Detect which cell encompasses the target text, then output its [x, y] center coordinate. 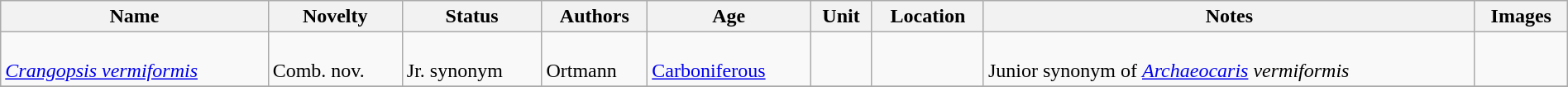
Comb. nov. [335, 60]
Carboniferous [729, 60]
Unit [842, 17]
Name [134, 17]
Ortmann [595, 60]
Location [928, 17]
Crangopsis vermiformis [134, 60]
Jr. synonym [471, 60]
Authors [595, 17]
Notes [1229, 17]
Status [471, 17]
Images [1521, 17]
Novelty [335, 17]
Age [729, 17]
Junior synonym of Archaeocaris vermiformis [1229, 60]
